Return [x, y] of the center of cell containing provided text 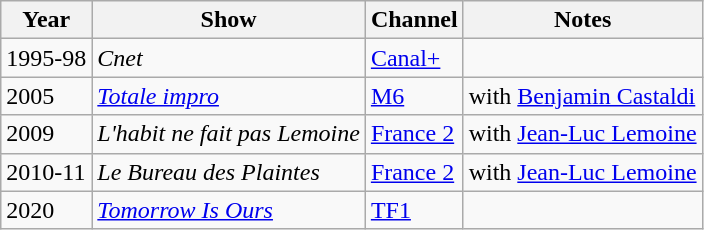
Notes [582, 20]
M6 [414, 96]
Channel [414, 20]
L'habit ne fait pas Lemoine [229, 134]
Tomorrow Is Ours [229, 210]
Show [229, 20]
with Benjamin Castaldi [582, 96]
Canal+ [414, 58]
Cnet [229, 58]
Totale impro [229, 96]
Year [46, 20]
2005 [46, 96]
Le Bureau des Plaintes [229, 172]
2010-11 [46, 172]
2009 [46, 134]
TF1 [414, 210]
2020 [46, 210]
1995-98 [46, 58]
